Capture the cell that displays the provided text and extract its [X, Y] central coordinate. 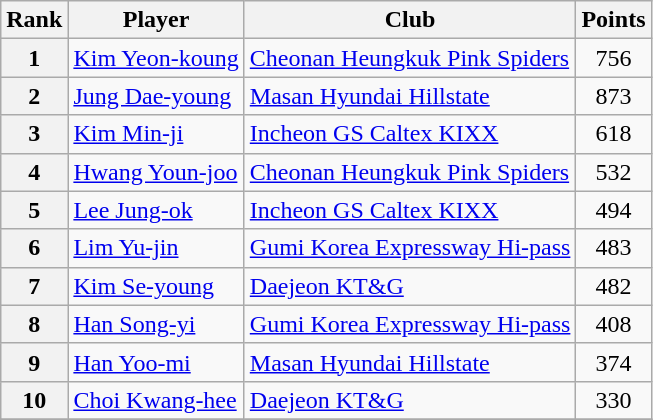
Points [614, 20]
7 [34, 286]
4 [34, 172]
Player [156, 20]
Rank [34, 20]
Han Song-yi [156, 324]
10 [34, 400]
Kim Min-ji [156, 134]
Kim Se-young [156, 286]
330 [614, 400]
756 [614, 58]
Lim Yu-jin [156, 248]
Choi Kwang-hee [156, 400]
3 [34, 134]
494 [614, 210]
Lee Jung-ok [156, 210]
873 [614, 96]
8 [34, 324]
618 [614, 134]
483 [614, 248]
408 [614, 324]
Club [410, 20]
5 [34, 210]
532 [614, 172]
374 [614, 362]
1 [34, 58]
Jung Dae-young [156, 96]
482 [614, 286]
2 [34, 96]
9 [34, 362]
Hwang Youn-joo [156, 172]
Han Yoo-mi [156, 362]
Kim Yeon-koung [156, 58]
6 [34, 248]
